Pinpoint the cell where the given text exists, returning its [X, Y] midpoint coordinate. 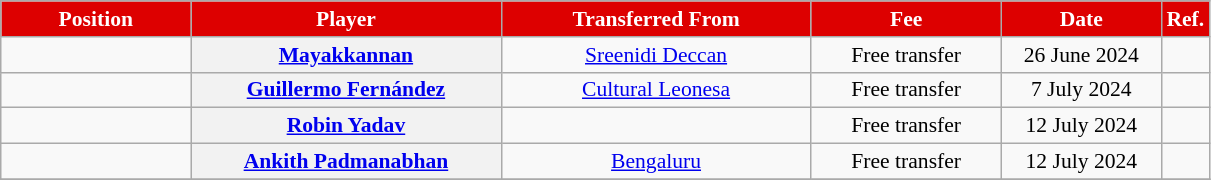
Ankith Padmanabhan [346, 162]
7 July 2024 [1081, 90]
Date [1081, 19]
Position [96, 19]
Bengaluru [656, 162]
Ref. [1185, 19]
Fee [906, 19]
26 June 2024 [1081, 55]
Sreenidi Deccan [656, 55]
Transferred From [656, 19]
Guillermo Fernández [346, 90]
Player [346, 19]
Robin Yadav [346, 126]
Cultural Leonesa [656, 90]
Mayakkannan [346, 55]
